Determine the [x, y] coordinate at the center of the cell enclosing the given text.  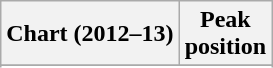
Chart (2012–13) [90, 34]
Peakposition [225, 34]
